Find where the given text appears and provide that cell's center as [X, Y] coordinate. 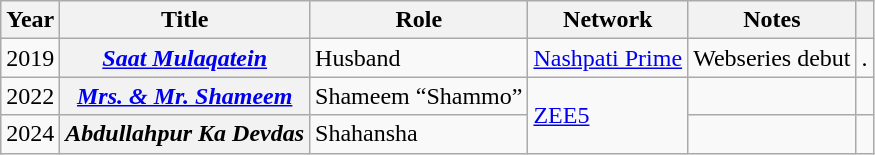
Saat Mulaqatein [185, 58]
2022 [30, 96]
Role [419, 20]
Nashpati Prime [608, 58]
Notes [772, 20]
Year [30, 20]
Network [608, 20]
Husband [419, 58]
Shameem “Shammo” [419, 96]
Shahansha [419, 134]
ZEE5 [608, 115]
. [864, 58]
2024 [30, 134]
2019 [30, 58]
Title [185, 20]
Mrs. & Mr. Shameem [185, 96]
Abdullahpur Ka Devdas [185, 134]
Webseries debut [772, 58]
